Detect which cell encompasses the target text, then output its (X, Y) center coordinate. 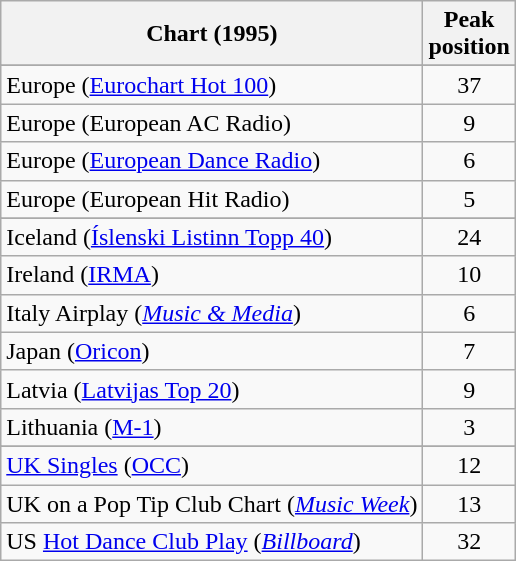
Japan (Oricon) (212, 351)
UK on a Pop Tip Club Chart (Music Week) (212, 503)
UK Singles (OCC) (212, 465)
Italy Airplay (Music & Media) (212, 313)
7 (469, 351)
Europe (Eurochart Hot 100) (212, 85)
10 (469, 275)
Lithuania (M-1) (212, 427)
Europe (European Hit Radio) (212, 199)
5 (469, 199)
Europe (European Dance Radio) (212, 161)
24 (469, 237)
Europe (European AC Radio) (212, 123)
Iceland (Íslenski Listinn Topp 40) (212, 237)
13 (469, 503)
32 (469, 542)
US Hot Dance Club Play (Billboard) (212, 542)
Ireland (IRMA) (212, 275)
Latvia (Latvijas Top 20) (212, 389)
Peakposition (469, 34)
12 (469, 465)
37 (469, 85)
Chart (1995) (212, 34)
3 (469, 427)
